Search for the cell housing the specified text and yield its [X, Y] center coordinate. 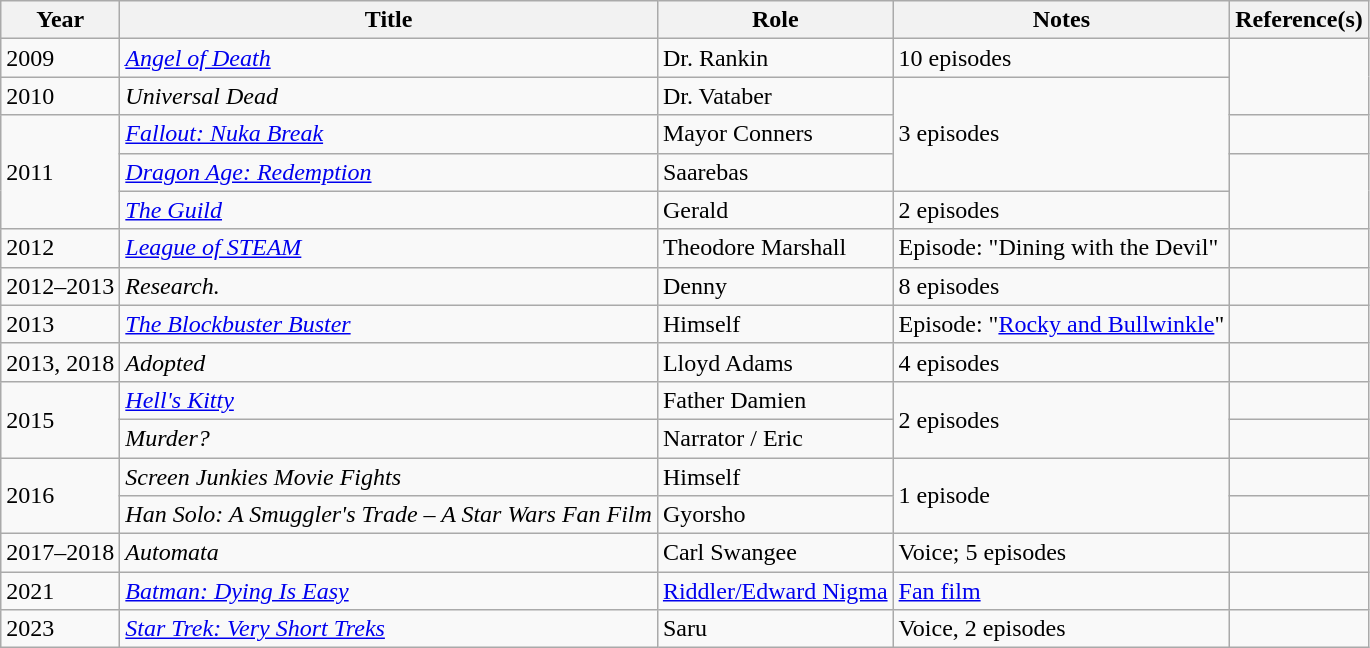
Gyorsho [775, 515]
Year [60, 20]
2015 [60, 419]
League of STEAM [389, 248]
Episode: "Rocky and Bullwinkle" [1062, 324]
Reference(s) [1300, 20]
10 episodes [1062, 58]
Research. [389, 286]
Batman: Dying Is Easy [389, 591]
Title [389, 20]
2021 [60, 591]
2010 [60, 96]
Role [775, 20]
2009 [60, 58]
The Guild [389, 210]
4 episodes [1062, 362]
Star Trek: Very Short Treks [389, 629]
2017–2018 [60, 553]
Han Solo: A Smuggler's Trade – A Star Wars Fan Film [389, 515]
Automata [389, 553]
Gerald [775, 210]
Screen Junkies Movie Fights [389, 477]
Angel of Death [389, 58]
3 episodes [1062, 134]
Dragon Age: Redemption [389, 172]
Saarebas [775, 172]
Notes [1062, 20]
1 episode [1062, 496]
Narrator / Eric [775, 438]
Murder? [389, 438]
Riddler/Edward Nigma [775, 591]
Theodore Marshall [775, 248]
2012 [60, 248]
Lloyd Adams [775, 362]
Episode: "Dining with the Devil" [1062, 248]
Adopted [389, 362]
Saru [775, 629]
Hell's Kitty [389, 400]
Universal Dead [389, 96]
Voice; 5 episodes [1062, 553]
8 episodes [1062, 286]
Father Damien [775, 400]
2012–2013 [60, 286]
2013, 2018 [60, 362]
The Blockbuster Buster [389, 324]
2023 [60, 629]
2016 [60, 496]
Voice, 2 episodes [1062, 629]
Dr. Rankin [775, 58]
Dr. Vataber [775, 96]
Fallout: Nuka Break [389, 134]
2011 [60, 172]
Denny [775, 286]
Mayor Conners [775, 134]
2013 [60, 324]
Fan film [1062, 591]
Carl Swangee [775, 553]
